Scan for the cell matching the given text and deliver its (X, Y) coordinate at center. 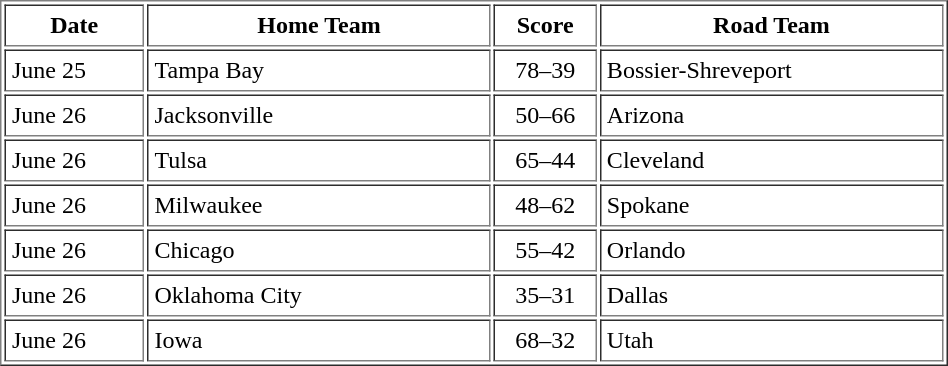
Iowa (319, 341)
48–62 (545, 205)
June 25 (74, 71)
Oklahoma City (319, 295)
65–44 (545, 161)
Bossier-Shreveport (771, 71)
35–31 (545, 295)
Arizona (771, 115)
Home Team (319, 25)
Date (74, 25)
Cleveland (771, 161)
Chicago (319, 251)
55–42 (545, 251)
50–66 (545, 115)
Dallas (771, 295)
Score (545, 25)
Utah (771, 341)
68–32 (545, 341)
Tulsa (319, 161)
78–39 (545, 71)
Orlando (771, 251)
Tampa Bay (319, 71)
Milwaukee (319, 205)
Spokane (771, 205)
Road Team (771, 25)
Jacksonville (319, 115)
